Detect which cell encompasses the target text, then output its [x, y] center coordinate. 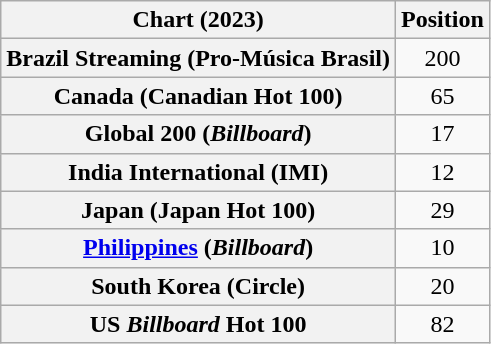
India International (IMI) [198, 172]
Position [443, 20]
20 [443, 286]
29 [443, 210]
Japan (Japan Hot 100) [198, 210]
200 [443, 58]
10 [443, 248]
17 [443, 134]
Chart (2023) [198, 20]
Philippines (Billboard) [198, 248]
US Billboard Hot 100 [198, 324]
Brazil Streaming (Pro-Música Brasil) [198, 58]
South Korea (Circle) [198, 286]
82 [443, 324]
Global 200 (Billboard) [198, 134]
Canada (Canadian Hot 100) [198, 96]
12 [443, 172]
65 [443, 96]
